From the cell containing the given text, extract its center point as (x, y) coordinate. 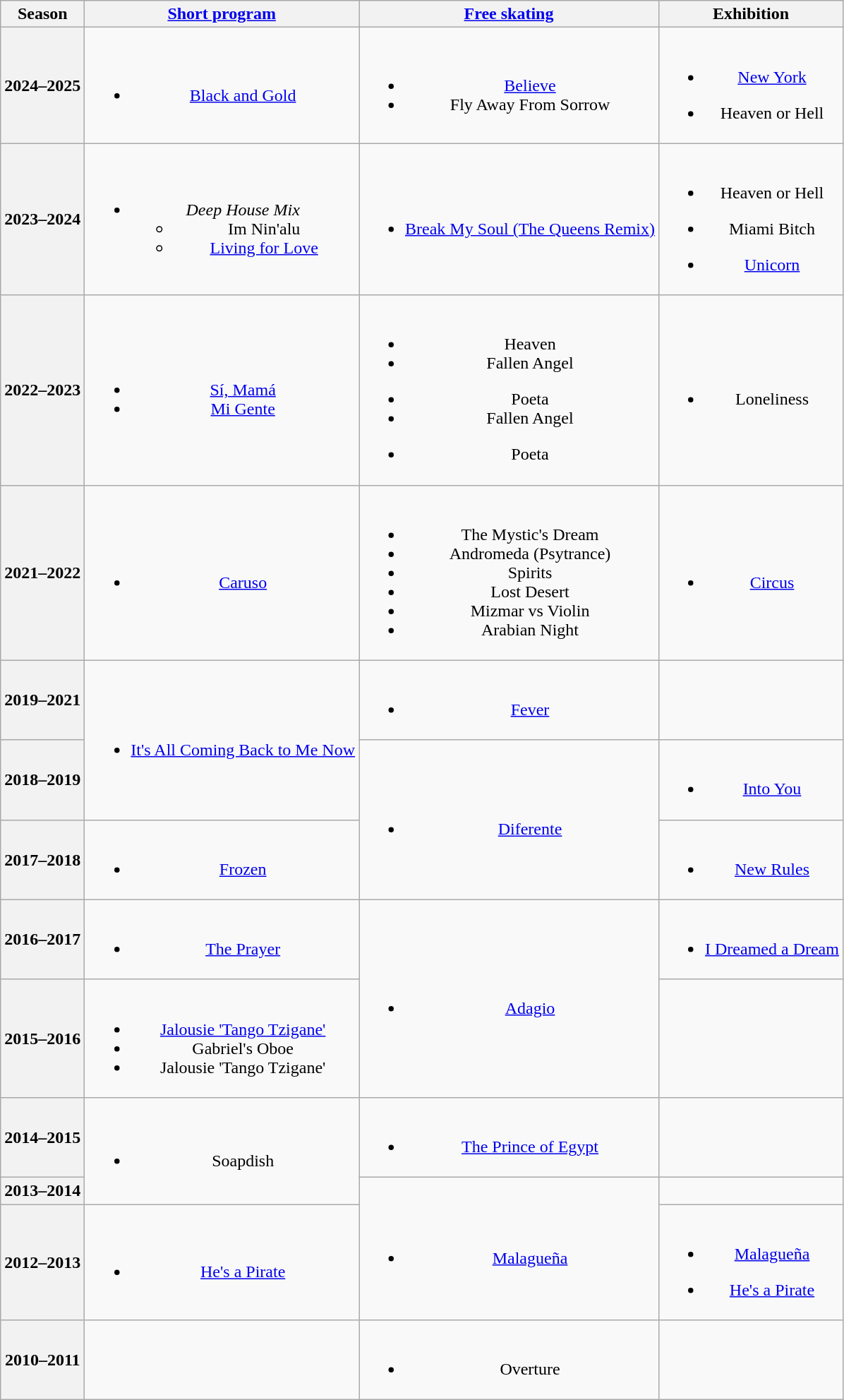
Free skating (510, 14)
Into You (751, 779)
Loneliness (751, 390)
2014–2015 (42, 1137)
2021–2022 (42, 573)
Believe Fly Away From Sorrow (510, 85)
Black and Gold (222, 85)
Overture (510, 1360)
He's a Pirate (222, 1262)
2022–2023 (42, 390)
2016–2017 (42, 939)
Diferente (510, 820)
Heaven or Hell Miami Bitch Unicorn (751, 219)
Soapdish (222, 1151)
The Prince of Egypt (510, 1137)
Short program (222, 14)
New Rules (751, 860)
2019–2021 (42, 700)
Sí, Mamá Mi Gente (222, 390)
Circus (751, 573)
It's All Coming Back to Me Now (222, 740)
Deep House MixIm Nin'alu Living for Love (222, 219)
Caruso (222, 573)
Adagio (510, 998)
Malagueña He's a Pirate (751, 1262)
The Prayer (222, 939)
Break My Soul (The Queens Remix) (510, 219)
2015–2016 (42, 1038)
2010–2011 (42, 1360)
Season (42, 14)
Jalousie 'Tango Tzigane' Gabriel's Oboe Jalousie 'Tango Tzigane' (222, 1038)
Frozen (222, 860)
2018–2019 (42, 779)
2012–2013 (42, 1262)
New York Heaven or Hell (751, 85)
HeavenFallen Angel Poeta Fallen Angel Poeta (510, 390)
2017–2018 (42, 860)
Malagueña (510, 1248)
The Mystic's Dream Andromeda (Psytrance) Spirits Lost Desert Mizmar vs Violin Arabian Night (510, 573)
2023–2024 (42, 219)
2024–2025 (42, 85)
I Dreamed a Dream (751, 939)
Exhibition (751, 14)
2013–2014 (42, 1190)
Fever (510, 700)
